Identify which cell holds the provided text, then report its (X, Y) central coordinate. 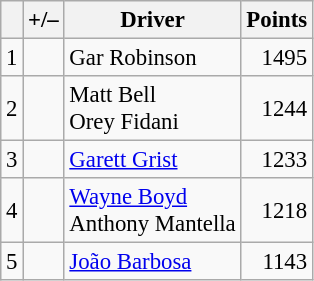
João Barbosa (152, 262)
Gar Robinson (152, 58)
Driver (152, 20)
Garett Grist (152, 160)
Wayne Boyd Anthony Mantella (152, 210)
1244 (276, 108)
+/– (44, 20)
1 (12, 58)
Points (276, 20)
4 (12, 210)
1233 (276, 160)
Matt Bell Orey Fidani (152, 108)
1218 (276, 210)
1143 (276, 262)
5 (12, 262)
2 (12, 108)
1495 (276, 58)
3 (12, 160)
